Pinpoint the cell where the given text exists, returning its [x, y] midpoint coordinate. 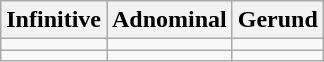
Adnominal [169, 20]
Gerund [278, 20]
Infinitive [54, 20]
